Find where the given text appears and provide that cell's center as (x, y) coordinate. 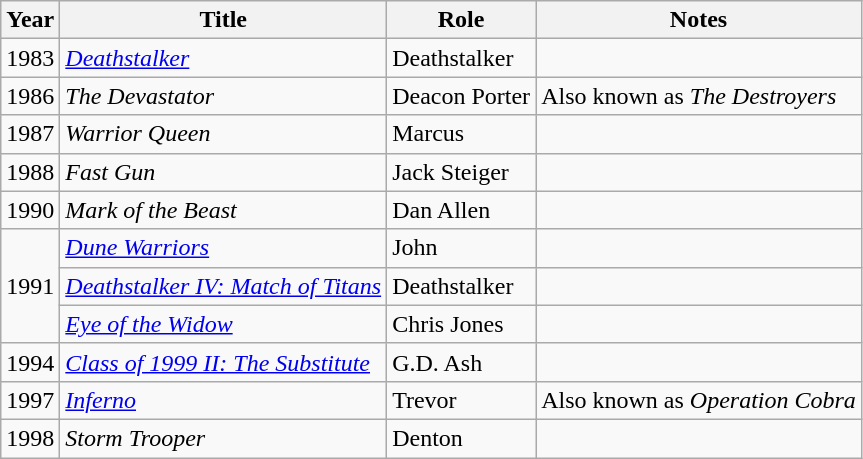
Chris Jones (462, 324)
1994 (30, 362)
Warrior Queen (224, 134)
Trevor (462, 400)
1997 (30, 400)
Deacon Porter (462, 96)
Year (30, 20)
1986 (30, 96)
1991 (30, 286)
Denton (462, 438)
Notes (699, 20)
Storm Trooper (224, 438)
Jack Steiger (462, 172)
Marcus (462, 134)
Dune Warriors (224, 248)
Mark of the Beast (224, 210)
1987 (30, 134)
Eye of the Widow (224, 324)
1990 (30, 210)
John (462, 248)
1998 (30, 438)
Deathstalker IV: Match of Titans (224, 286)
Dan Allen (462, 210)
Also known as Operation Cobra (699, 400)
Also known as The Destroyers (699, 96)
Fast Gun (224, 172)
Role (462, 20)
The Devastator (224, 96)
Title (224, 20)
Inferno (224, 400)
1988 (30, 172)
Class of 1999 II: The Substitute (224, 362)
G.D. Ash (462, 362)
1983 (30, 58)
